Output the (x, y) coordinate of the center of the cell containing the given text.  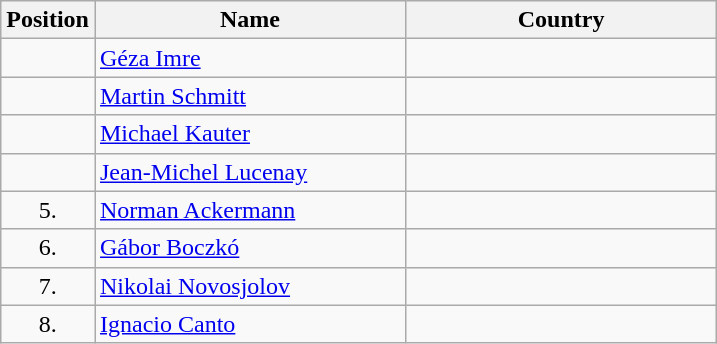
Norman Ackermann (250, 210)
Name (250, 20)
7. (48, 286)
Ignacio Canto (250, 324)
8. (48, 324)
6. (48, 248)
Position (48, 20)
Jean-Michel Lucenay (250, 172)
Géza Imre (250, 58)
Country (562, 20)
Nikolai Novosjolov (250, 286)
Martin Schmitt (250, 96)
5. (48, 210)
Gábor Boczkó (250, 248)
Michael Kauter (250, 134)
